Return [X, Y] of the center of cell containing provided text 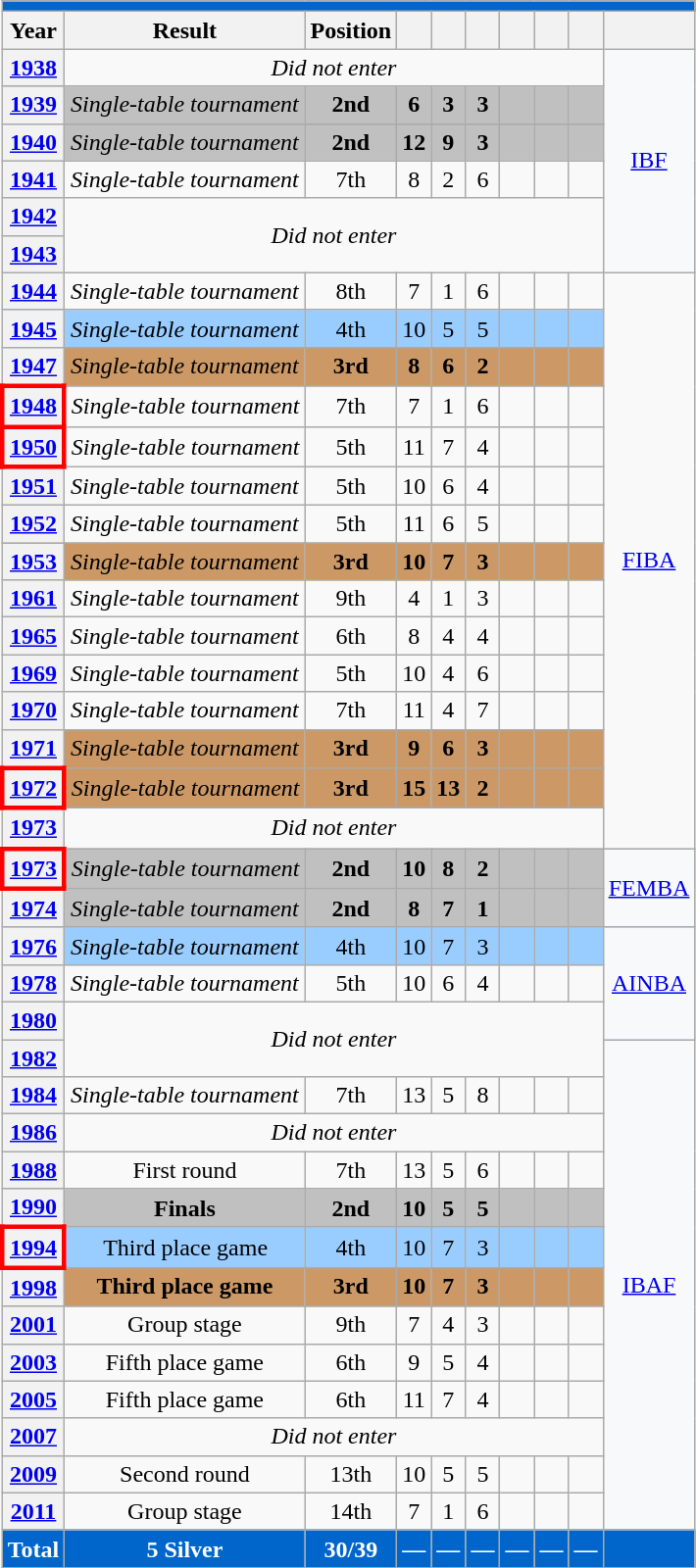
2011 [33, 1511]
1948 [33, 406]
2009 [33, 1474]
2007 [33, 1437]
Position [351, 30]
2001 [33, 1325]
1998 [33, 1287]
1950 [33, 447]
2003 [33, 1362]
1980 [33, 1020]
Finals [184, 1208]
13th [351, 1474]
Year [33, 30]
Total [33, 1548]
1945 [33, 328]
1986 [33, 1133]
1942 [33, 217]
1965 [33, 636]
1940 [33, 142]
FIBA [649, 561]
1976 [33, 946]
IBF [649, 161]
14th [351, 1511]
1947 [33, 367]
Second round [184, 1474]
AINBA [649, 983]
2005 [33, 1399]
15 [414, 788]
1969 [33, 673]
1988 [33, 1170]
8th [351, 291]
1978 [33, 983]
1972 [33, 788]
1952 [33, 524]
1974 [33, 908]
First round [184, 1170]
12 [414, 142]
1951 [33, 486]
FEMBA [649, 888]
5 Silver [184, 1548]
1941 [33, 179]
1944 [33, 291]
1970 [33, 710]
1994 [33, 1247]
30/39 [351, 1548]
1953 [33, 562]
1971 [33, 749]
1961 [33, 599]
1939 [33, 105]
1938 [33, 68]
1990 [33, 1208]
1982 [33, 1057]
Result [184, 30]
1943 [33, 254]
1984 [33, 1096]
IBAF [649, 1284]
